Extract the (x, y) coordinate from the center of the cell holding the provided text.  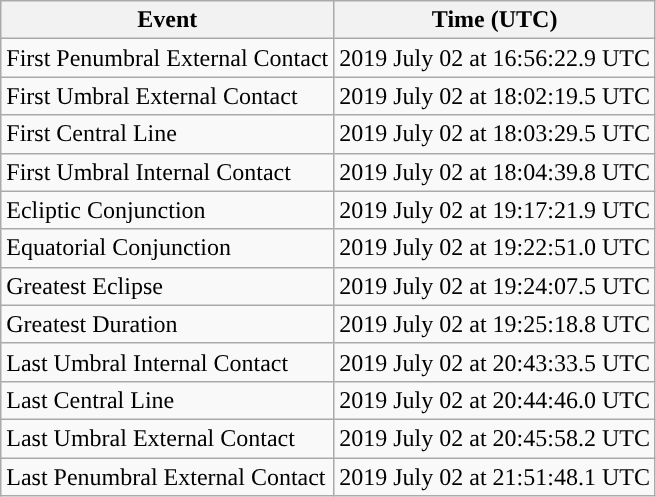
2019 July 02 at 21:51:48.1 UTC (495, 477)
2019 July 02 at 20:43:33.5 UTC (495, 362)
2019 July 02 at 18:02:19.5 UTC (495, 96)
Last Penumbral External Contact (168, 477)
2019 July 02 at 19:25:18.8 UTC (495, 324)
2019 July 02 at 19:17:21.9 UTC (495, 210)
First Umbral Internal Contact (168, 172)
Greatest Duration (168, 324)
Last Umbral Internal Contact (168, 362)
Time (UTC) (495, 20)
2019 July 02 at 18:04:39.8 UTC (495, 172)
2019 July 02 at 18:03:29.5 UTC (495, 134)
2019 July 02 at 19:22:51.0 UTC (495, 248)
2019 July 02 at 19:24:07.5 UTC (495, 286)
2019 July 02 at 20:44:46.0 UTC (495, 400)
First Umbral External Contact (168, 96)
2019 July 02 at 16:56:22.9 UTC (495, 58)
Equatorial Conjunction (168, 248)
2019 July 02 at 20:45:58.2 UTC (495, 438)
Greatest Eclipse (168, 286)
Event (168, 20)
First Penumbral External Contact (168, 58)
Ecliptic Conjunction (168, 210)
Last Central Line (168, 400)
First Central Line (168, 134)
Last Umbral External Contact (168, 438)
